Pinpoint the cell where the given text exists, returning its [X, Y] midpoint coordinate. 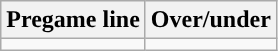
Pregame line [74, 20]
Over/under [210, 20]
